Return the (X, Y) coordinate for the center point of the cell that contains the specified text.  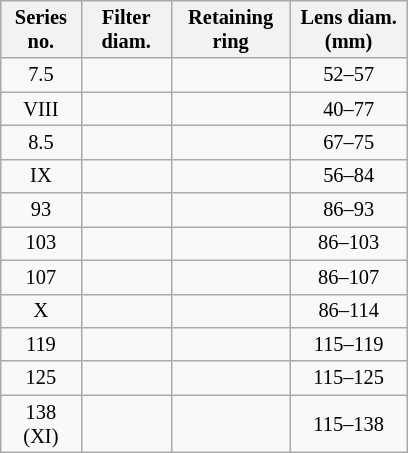
Filter diam. (126, 29)
115–119 (348, 344)
86–114 (348, 311)
7.5 (41, 75)
52–57 (348, 75)
56–84 (348, 176)
138 (XI) (41, 424)
115–138 (348, 424)
103 (41, 243)
86–93 (348, 210)
8.5 (41, 142)
115–125 (348, 378)
X (41, 311)
IX (41, 176)
Retaining ring (230, 29)
Series no. (41, 29)
Lens diam. (mm) (348, 29)
93 (41, 210)
125 (41, 378)
107 (41, 277)
86–103 (348, 243)
86–107 (348, 277)
119 (41, 344)
40–77 (348, 109)
67–75 (348, 142)
VIII (41, 109)
